Scan for the cell matching the given text and deliver its [X, Y] coordinate at center. 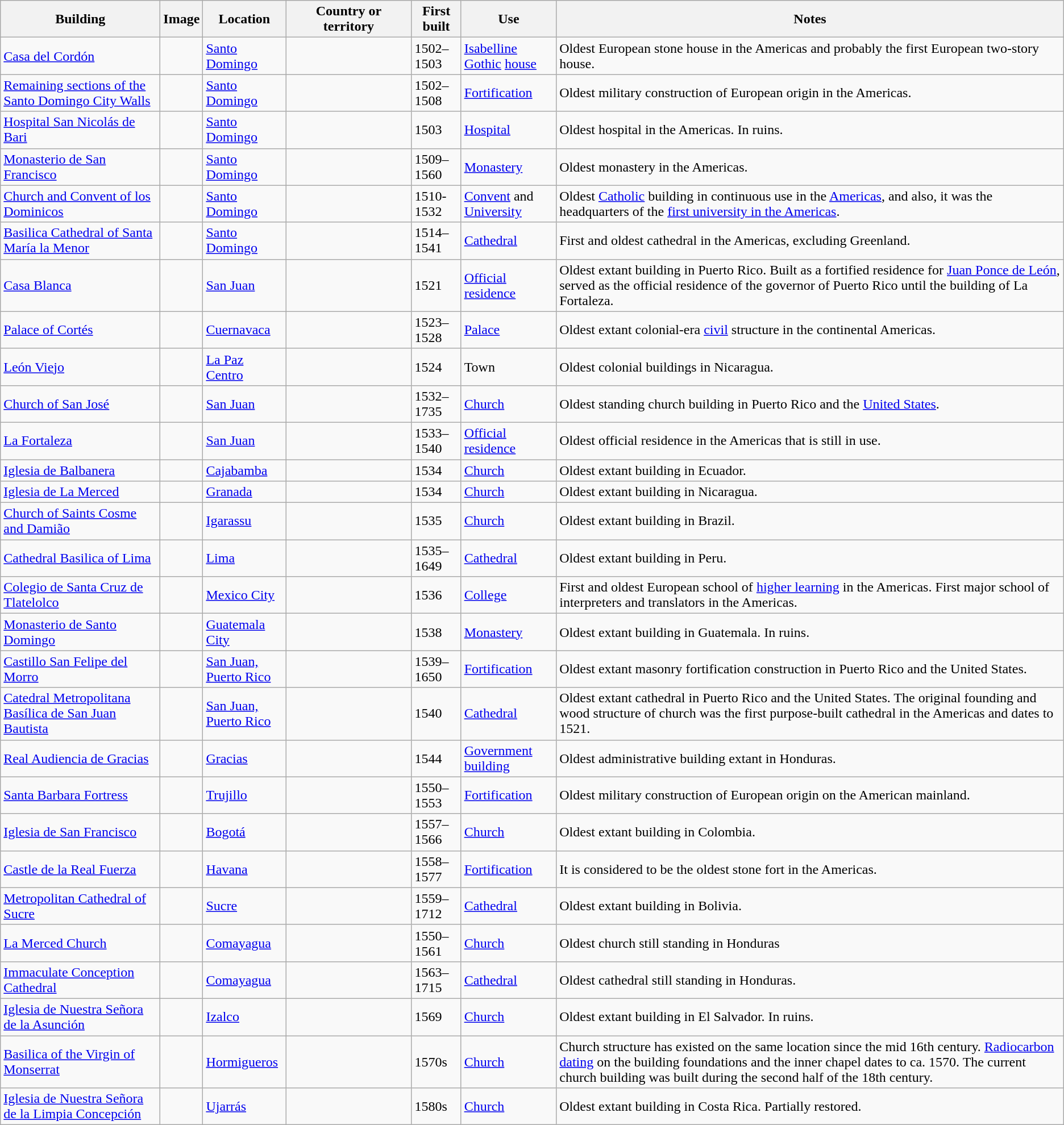
1570s [437, 1061]
León Viejo [81, 367]
La Paz Centro [244, 367]
Iglesia de La Merced [81, 492]
Guatemala City [244, 632]
1544 [437, 758]
Cathedral Basilica of Lima [81, 558]
Use [509, 19]
Town [509, 367]
1563–1715 [437, 980]
Catedral Metropolitana Basílica de San Juan Bautista [81, 714]
First and oldest cathedral in the Americas, excluding Greenland. [811, 241]
College [509, 595]
Oldest European stone house in the Americas and probably the first European two-story house. [811, 56]
Bogotá [244, 832]
Country or territory [349, 19]
Oldest extant building in Guatemala. In ruins. [811, 632]
Oldest hospital in the Americas. In ruins. [811, 130]
1524 [437, 367]
Granada [244, 492]
Castillo San Felipe del Morro [81, 669]
Oldest church still standing in Honduras [811, 943]
1580s [437, 1107]
Colegio de Santa Cruz de Tlatelolco [81, 595]
La Fortaleza [81, 441]
Oldest military construction of European origin on the American mainland. [811, 795]
Oldest extant building in Colombia. [811, 832]
Trujillo [244, 795]
Mexico City [244, 595]
1558–1577 [437, 869]
Oldest extant building in Bolivia. [811, 906]
1510-1532 [437, 203]
Sucre [244, 906]
Castle de la Real Fuerza [81, 869]
Santa Barbara Fortress [81, 795]
Iglesia de Nuestra Señora de la Asunción [81, 1017]
1569 [437, 1017]
Iglesia de Nuestra Señora de la Limpia Concepción [81, 1107]
Metropolitan Cathedral of Sucre [81, 906]
Real Audiencia de Gracias [81, 758]
Gracias [244, 758]
Oldest monastery in the Americas. [811, 167]
1532–1735 [437, 403]
1503 [437, 130]
Cuernavaca [244, 330]
La Merced Church [81, 943]
Basilica of the Virgin of Monserrat [81, 1061]
1521 [437, 285]
First and oldest European school of higher learning in the Americas. First major school of interpreters and translators in the Americas. [811, 595]
Isabelline Gothic house [509, 56]
Oldest administrative building extant in Honduras. [811, 758]
Lima [244, 558]
Hospital [509, 130]
Monasterio de Santo Domingo [81, 632]
Oldest standing church building in Puerto Rico and the United States. [811, 403]
Oldest official residence in the Americas that is still in use. [811, 441]
1509–1560 [437, 167]
1535 [437, 522]
1559–1712 [437, 906]
Oldest extant building in El Salvador. In ruins. [811, 1017]
1540 [437, 714]
Government building [509, 758]
It is considered to be the oldest stone fort in the Americas. [811, 869]
Palace of Cortés [81, 330]
Oldest extant building in Brazil. [811, 522]
1538 [437, 632]
Havana [244, 869]
1536 [437, 595]
1550–1561 [437, 943]
Igarassu [244, 522]
Notes [811, 19]
1514–1541 [437, 241]
1535–1649 [437, 558]
1502–1503 [437, 56]
Location [244, 19]
Image [182, 19]
First built [437, 19]
1539–1650 [437, 669]
1557–1566 [437, 832]
Oldest cathedral still standing in Honduras. [811, 980]
1550–1553 [437, 795]
Ujarrás [244, 1107]
Oldest extant building in Peru. [811, 558]
Remaining sections of the Santo Domingo City Walls [81, 93]
Casa Blanca [81, 285]
1502–1508 [437, 93]
Hospital San Nicolás de Bari [81, 130]
Oldest extant colonial-era civil structure in the continental Americas. [811, 330]
Oldest extant masonry fortification construction in Puerto Rico and the United States. [811, 669]
Izalco [244, 1017]
Church and Convent of los Dominicos [81, 203]
Immaculate Conception Cathedral [81, 980]
Monasterio de San Francisco [81, 167]
1523–1528 [437, 330]
Iglesia de Balbanera [81, 470]
1533–1540 [437, 441]
Oldest extant building in Costa Rica. Partially restored. [811, 1107]
Palace [509, 330]
Iglesia de San Francisco [81, 832]
Oldest extant building in Ecuador. [811, 470]
Building [81, 19]
Cajabamba [244, 470]
Church of San José [81, 403]
Casa del Cordón [81, 56]
Convent and University [509, 203]
Oldest colonial buildings in Nicaragua. [811, 367]
Oldest extant building in Nicaragua. [811, 492]
Basilica Cathedral of Santa María la Menor [81, 241]
Oldest military construction of European origin in the Americas. [811, 93]
Church of Saints Cosme and Damião [81, 522]
Oldest Catholic building in continuous use in the Americas, and also, it was the headquarters of the first university in the Americas. [811, 203]
Hormigueros [244, 1061]
